Detect which cell encompasses the target text, then output its [X, Y] center coordinate. 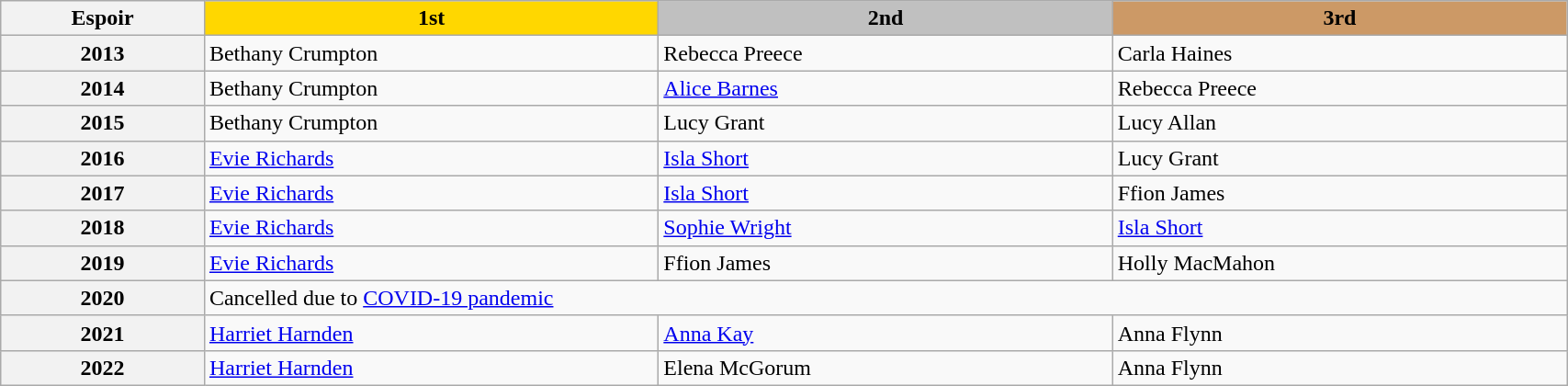
Cancelled due to COVID-19 pandemic [886, 298]
Anna Kay [886, 333]
2022 [103, 368]
2021 [103, 333]
2020 [103, 298]
2nd [886, 18]
Lucy Allan [1339, 123]
2015 [103, 123]
1st [431, 18]
2013 [103, 53]
Carla Haines [1339, 53]
Espoir [103, 18]
2014 [103, 88]
2019 [103, 263]
2017 [103, 193]
2016 [103, 158]
2018 [103, 228]
Alice Barnes [886, 88]
Elena McGorum [886, 368]
Sophie Wright [886, 228]
3rd [1339, 18]
Holly MacMahon [1339, 263]
